Return the [x, y] coordinate for the center point of the cell that contains the specified text.  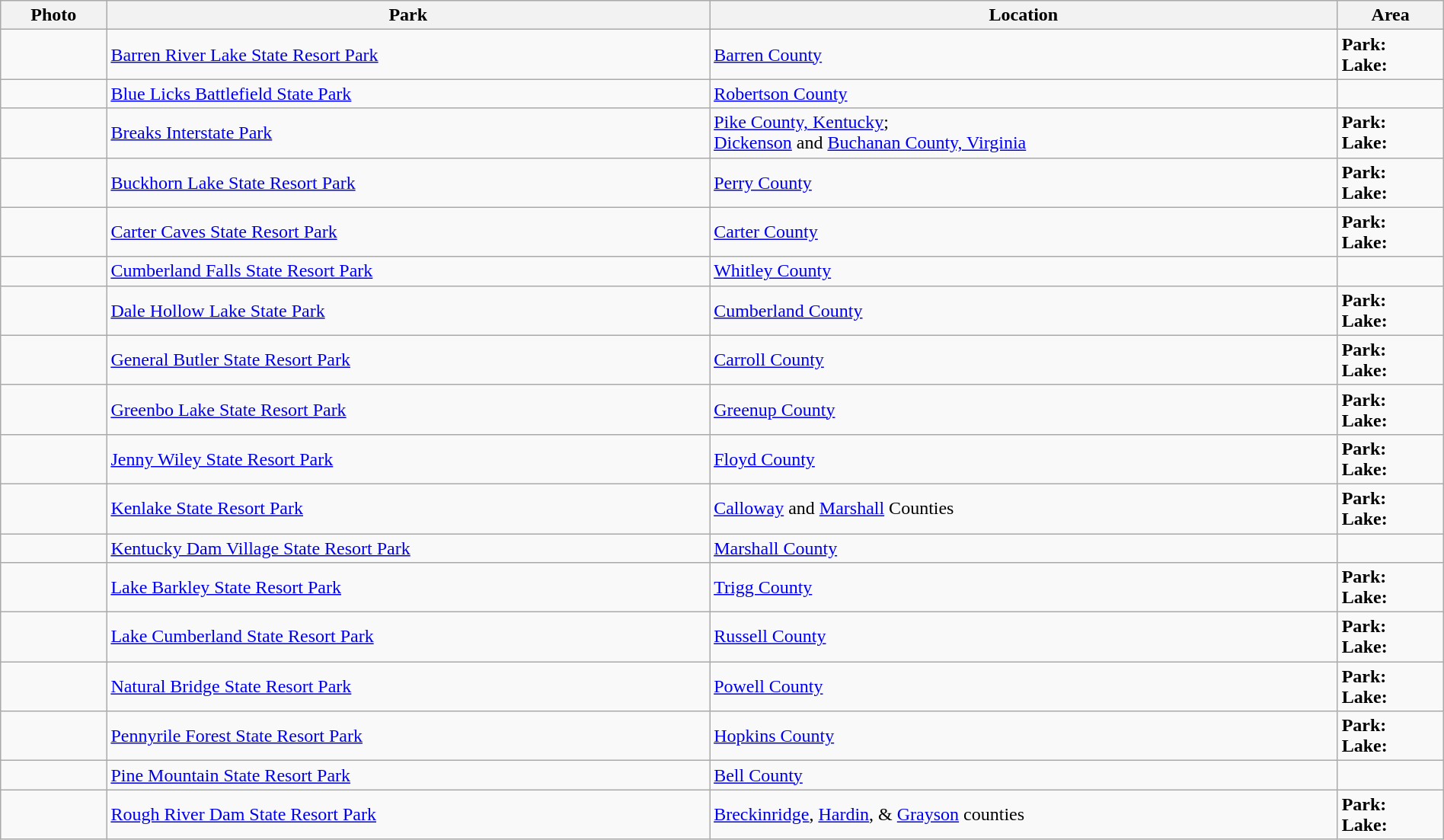
Lake Barkley State Resort Park [408, 588]
Floyd County [1024, 458]
Kentucky Dam Village State Resort Park [408, 548]
Greenup County [1024, 410]
Bell County [1024, 775]
Rough River Dam State Resort Park [408, 815]
Pennyrile Forest State Resort Park [408, 736]
Barren River Lake State Resort Park [408, 55]
Park [408, 15]
Perry County [1024, 183]
Carter County [1024, 232]
Carroll County [1024, 359]
Trigg County [1024, 588]
Barren County [1024, 55]
Greenbo Lake State Resort Park [408, 410]
Buckhorn Lake State Resort Park [408, 183]
Photo [53, 15]
Breaks Interstate Park [408, 133]
Marshall County [1024, 548]
Cumberland Falls State Resort Park [408, 271]
Cumberland County [1024, 311]
Lake Cumberland State Resort Park [408, 637]
Kenlake State Resort Park [408, 509]
Pike County, Kentucky;Dickenson and Buchanan County, Virginia [1024, 133]
Powell County [1024, 687]
Whitley County [1024, 271]
Dale Hollow Lake State Park [408, 311]
Area [1391, 15]
Location [1024, 15]
Calloway and Marshall Counties [1024, 509]
Carter Caves State Resort Park [408, 232]
Robertson County [1024, 94]
Jenny Wiley State Resort Park [408, 458]
Breckinridge, Hardin, & Grayson counties [1024, 815]
Natural Bridge State Resort Park [408, 687]
Pine Mountain State Resort Park [408, 775]
Blue Licks Battlefield State Park [408, 94]
General Butler State Resort Park [408, 359]
Russell County [1024, 637]
Hopkins County [1024, 736]
